Determine the (X, Y) coordinate at the center of the cell enclosing the given text.  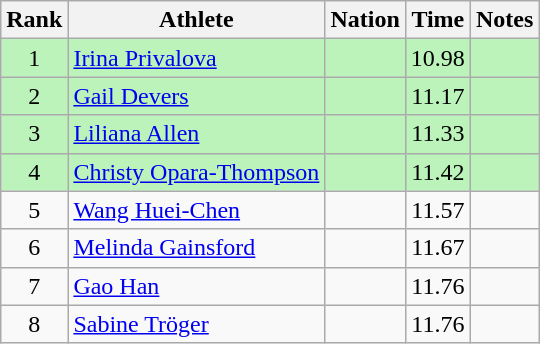
4 (34, 172)
Rank (34, 20)
11.17 (438, 96)
Christy Opara-Thompson (196, 172)
11.42 (438, 172)
5 (34, 210)
Notes (504, 20)
Gao Han (196, 286)
Gail Devers (196, 96)
7 (34, 286)
Liliana Allen (196, 134)
2 (34, 96)
6 (34, 248)
Irina Privalova (196, 58)
11.33 (438, 134)
11.67 (438, 248)
1 (34, 58)
Time (438, 20)
Sabine Tröger (196, 324)
8 (34, 324)
10.98 (438, 58)
Melinda Gainsford (196, 248)
Nation (365, 20)
Athlete (196, 20)
3 (34, 134)
Wang Huei-Chen (196, 210)
11.57 (438, 210)
